Pinpoint the cell where the given text exists, returning its (x, y) midpoint coordinate. 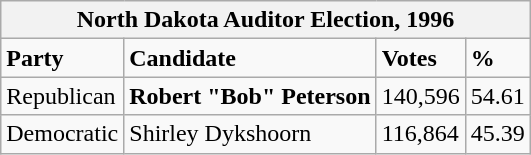
45.39 (498, 134)
116,864 (420, 134)
Robert "Bob" Peterson (250, 96)
Shirley Dykshoorn (250, 134)
Party (62, 58)
North Dakota Auditor Election, 1996 (266, 20)
Democratic (62, 134)
% (498, 58)
Candidate (250, 58)
Votes (420, 58)
54.61 (498, 96)
140,596 (420, 96)
Republican (62, 96)
